Detect which cell encompasses the target text, then output its (X, Y) center coordinate. 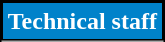
Technical staff (83, 22)
